Output the (X, Y) coordinate of the center of the cell containing the given text.  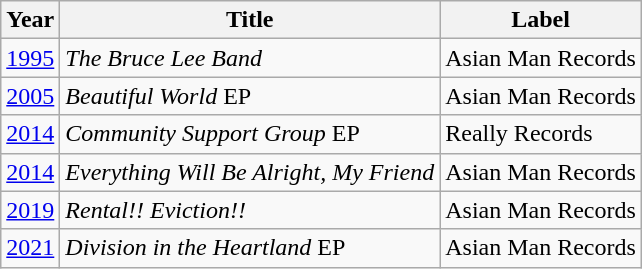
Really Records (541, 134)
The Bruce Lee Band (250, 58)
Rental!! Eviction!! (250, 210)
Beautiful World EP (250, 96)
Year (30, 20)
Community Support Group EP (250, 134)
2021 (30, 248)
Everything Will Be Alright, My Friend (250, 172)
Label (541, 20)
2019 (30, 210)
2005 (30, 96)
1995 (30, 58)
Division in the Heartland EP (250, 248)
Title (250, 20)
